From the cell containing the given text, extract its center point as [x, y] coordinate. 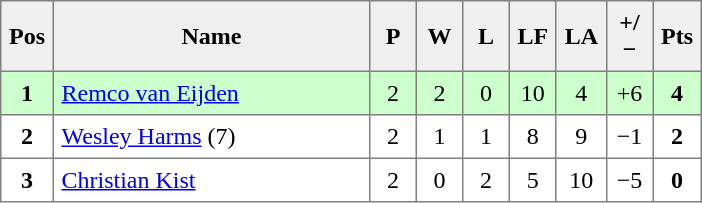
8 [532, 137]
LA [581, 36]
Christian Kist [211, 180]
+/− [629, 36]
3 [27, 180]
P [393, 36]
+6 [629, 93]
Pos [27, 36]
W [439, 36]
LF [532, 36]
Pts [677, 36]
Name [211, 36]
Remco van Eijden [211, 93]
9 [581, 137]
−1 [629, 137]
Wesley Harms (7) [211, 137]
5 [532, 180]
−5 [629, 180]
L [486, 36]
